Pinpoint the cell where the given text exists, returning its (X, Y) midpoint coordinate. 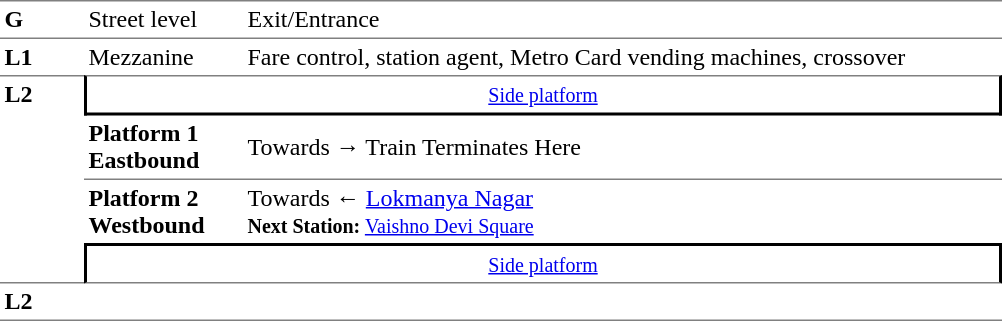
L2 (42, 179)
Towards → Train Terminates Here (622, 148)
Towards ← Lokmanya NagarNext Station: Vaishno Devi Square (622, 212)
Platform 2Westbound (164, 212)
G (42, 20)
Mezzanine (164, 57)
L1 (42, 57)
Street level (164, 20)
Fare control, station agent, Metro Card vending machines, crossover (622, 57)
Exit/Entrance (622, 20)
Platform 1Eastbound (164, 148)
